Detect which cell encompasses the target text, then output its [x, y] center coordinate. 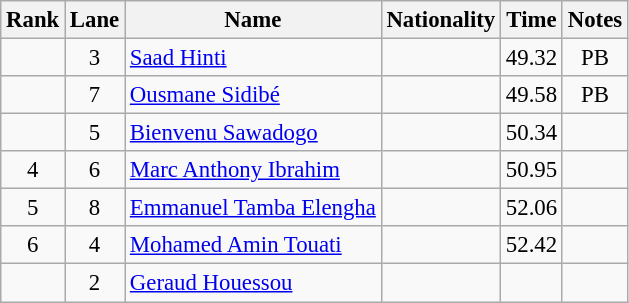
Mohamed Amin Touati [254, 245]
8 [95, 208]
49.32 [532, 58]
Emmanuel Tamba Elengha [254, 208]
Saad Hinti [254, 58]
52.06 [532, 208]
Nationality [440, 20]
7 [95, 95]
Bienvenu Sawadogo [254, 133]
Marc Anthony Ibrahim [254, 170]
50.34 [532, 133]
50.95 [532, 170]
Lane [95, 20]
Rank [33, 20]
Geraud Houessou [254, 283]
2 [95, 283]
Notes [594, 20]
Time [532, 20]
Name [254, 20]
3 [95, 58]
52.42 [532, 245]
49.58 [532, 95]
Ousmane Sidibé [254, 95]
